Find where the given text appears and provide that cell's center as [X, Y] coordinate. 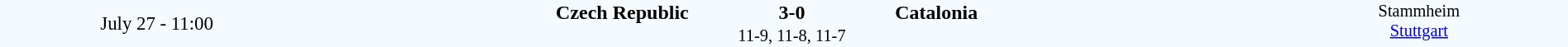
Catalonia [1082, 12]
July 27 - 11:00 [157, 23]
11-9, 11-8, 11-7 [792, 36]
3-0 [791, 12]
Czech Republic [501, 12]
StammheimStuttgart [1419, 23]
